Return (X, Y) of the center of cell containing provided text 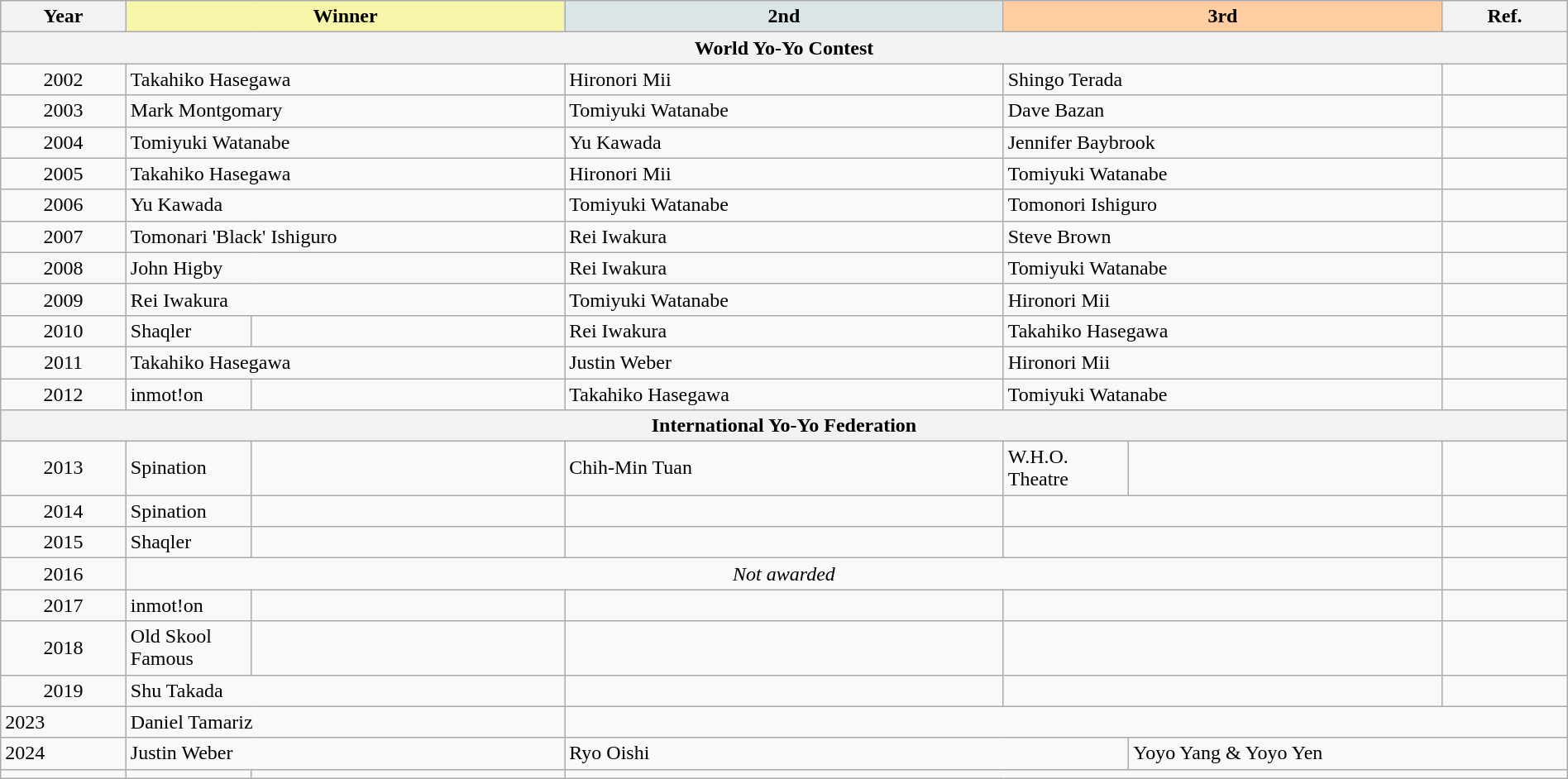
2018 (64, 648)
Tomonori Ishiguro (1222, 205)
2015 (64, 542)
Year (64, 17)
2014 (64, 511)
Old Skool Famous (189, 648)
2005 (64, 174)
2008 (64, 268)
2010 (64, 331)
Not awarded (784, 574)
2023 (64, 722)
2024 (64, 753)
2011 (64, 362)
2017 (64, 605)
Steve Brown (1222, 237)
Tomonari 'Black' Ishiguro (345, 237)
2006 (64, 205)
2002 (64, 79)
Winner (345, 17)
W.H.O. Theatre (1066, 468)
Shu Takada (345, 691)
Mark Montgomary (345, 111)
2013 (64, 468)
Jennifer Baybrook (1222, 142)
2007 (64, 237)
2003 (64, 111)
Chih-Min Tuan (784, 468)
2019 (64, 691)
Daniel Tamariz (345, 722)
Yoyo Yang & Yoyo Yen (1348, 753)
Ref. (1505, 17)
2016 (64, 574)
John Higby (345, 268)
2009 (64, 299)
International Yo-Yo Federation (784, 426)
World Yo-Yo Contest (784, 48)
Ryo Oishi (847, 753)
2012 (64, 394)
3rd (1222, 17)
Dave Bazan (1222, 111)
2004 (64, 142)
2nd (784, 17)
Shingo Terada (1222, 79)
